Search for the cell housing the specified text and yield its (x, y) center coordinate. 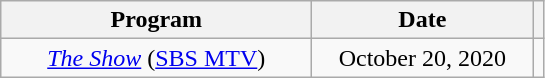
Program (156, 20)
Date (422, 20)
The Show (SBS MTV) (156, 58)
October 20, 2020 (422, 58)
